Search for the cell housing the specified text and yield its [X, Y] center coordinate. 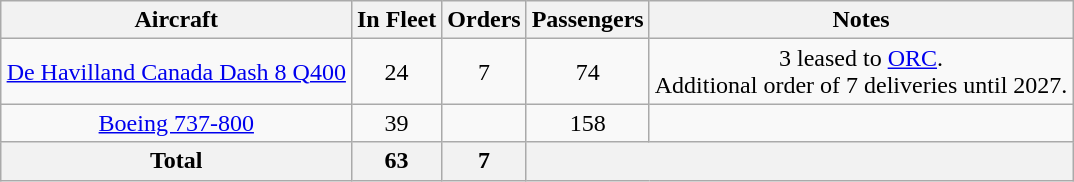
158 [588, 123]
Notes [861, 20]
3 leased to ORC.Additional order of 7 deliveries until 2027. [861, 72]
Boeing 737-800 [176, 123]
Passengers [588, 20]
De Havilland Canada Dash 8 Q400 [176, 72]
Aircraft [176, 20]
39 [396, 123]
Orders [484, 20]
Total [176, 161]
63 [396, 161]
74 [588, 72]
24 [396, 72]
In Fleet [396, 20]
